Pinpoint the cell where the given text exists, returning its [X, Y] midpoint coordinate. 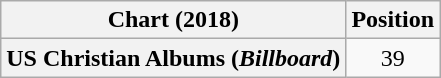
Chart (2018) [174, 20]
US Christian Albums (Billboard) [174, 58]
39 [393, 58]
Position [393, 20]
